Find where the given text appears and provide that cell's center as (x, y) coordinate. 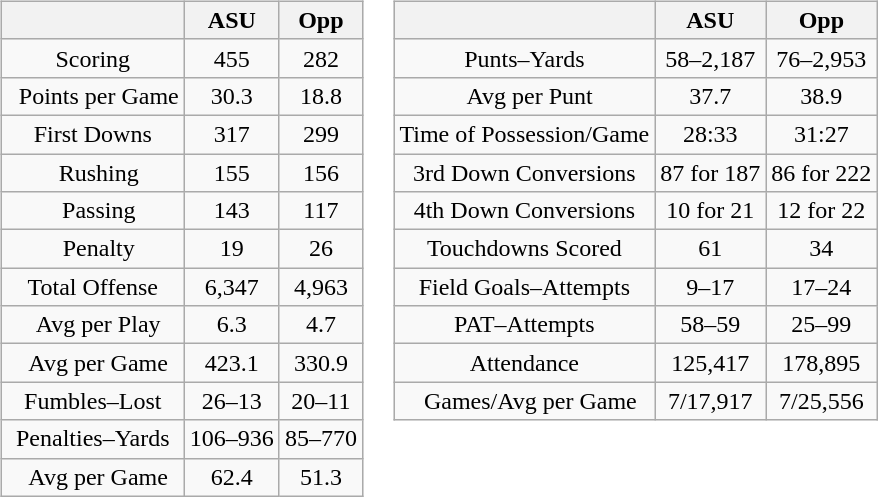
Penalty (92, 249)
106–936 (232, 439)
Touchdowns Scored (524, 249)
7/25,556 (822, 401)
317 (232, 134)
Rushing (92, 173)
282 (320, 58)
155 (232, 173)
76–2,953 (822, 58)
Passing (92, 211)
87 for 187 (710, 173)
6.3 (232, 325)
Avg per Punt (524, 96)
Points per Game (92, 96)
Attendance (524, 363)
18.8 (320, 96)
330.9 (320, 363)
Punts–Yards (524, 58)
30.3 (232, 96)
58–2,187 (710, 58)
Field Goals–Attempts (524, 287)
Scoring (92, 58)
34 (822, 249)
28:33 (710, 134)
Total Offense (92, 287)
86 for 222 (822, 173)
37.7 (710, 96)
26–13 (232, 401)
4.7 (320, 325)
20–11 (320, 401)
38.9 (822, 96)
178,895 (822, 363)
Time of Possession/Game (524, 134)
85–770 (320, 439)
19 (232, 249)
61 (710, 249)
9–17 (710, 287)
PAT–Attempts (524, 325)
143 (232, 211)
First Downs (92, 134)
Games/Avg per Game (524, 401)
Penalties–Yards (92, 439)
423.1 (232, 363)
156 (320, 173)
117 (320, 211)
6,347 (232, 287)
58–59 (710, 325)
125,417 (710, 363)
62.4 (232, 477)
4,963 (320, 287)
31:27 (822, 134)
10 for 21 (710, 211)
Avg per Play (92, 325)
4th Down Conversions (524, 211)
7/17,917 (710, 401)
Fumbles–Lost (92, 401)
26 (320, 249)
455 (232, 58)
3rd Down Conversions (524, 173)
12 for 22 (822, 211)
17–24 (822, 287)
299 (320, 134)
51.3 (320, 477)
25–99 (822, 325)
